Pinpoint the cell where the given text exists, returning its [x, y] midpoint coordinate. 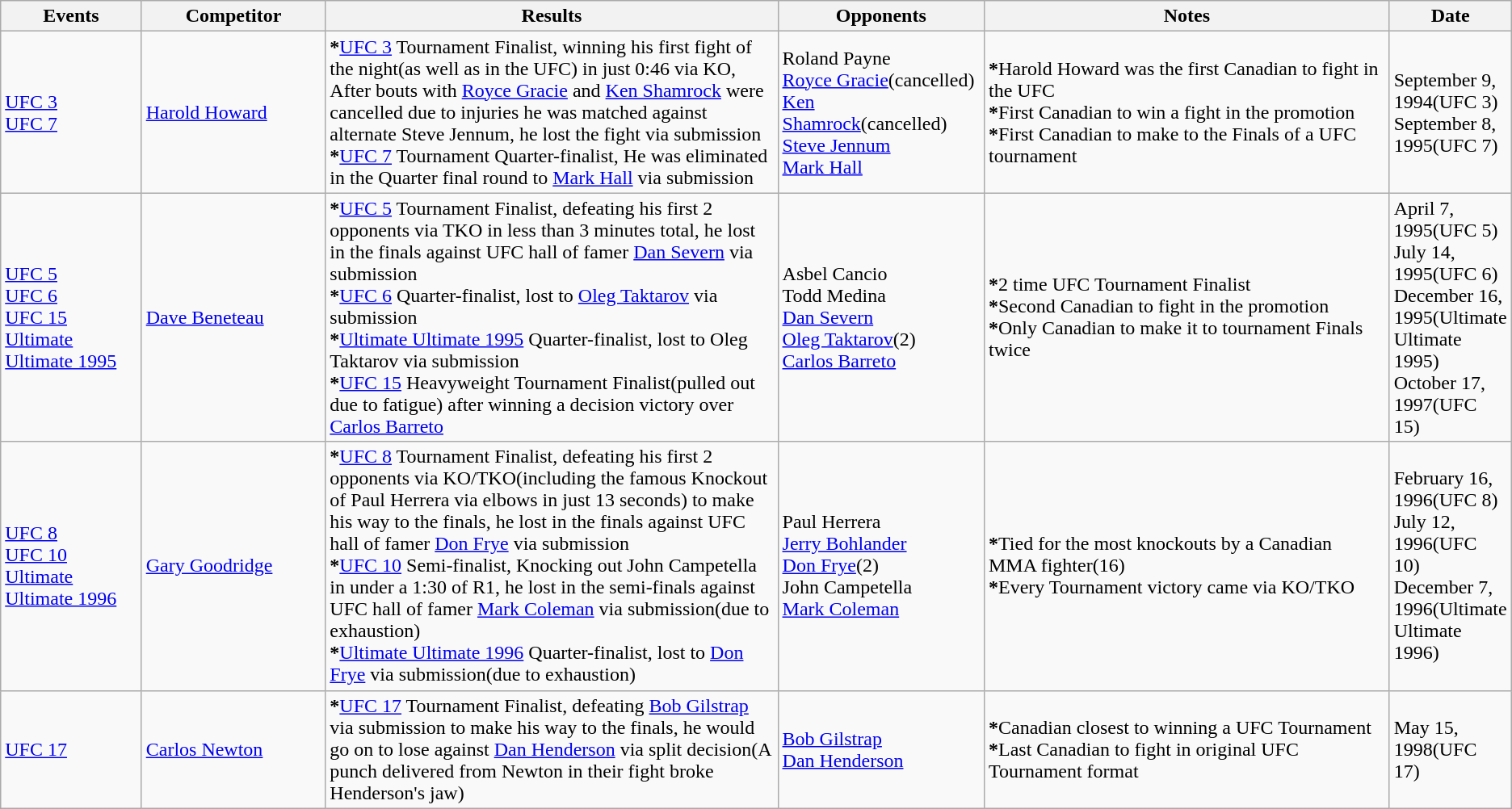
May 15, 1998(UFC 17) [1451, 749]
Asbel Cancio Todd Medina Dan Severn Oleg Taktarov(2) Carlos Barreto [880, 317]
UFC 5 UFC 6 UFC 15 Ultimate Ultimate 1995 [71, 317]
*Tied for the most knockouts by a Canadian MMA fighter(16) *Every Tournament victory came via KO/TKO [1186, 566]
Bob Gilstrap Dan Henderson [880, 749]
*Canadian closest to winning a UFC Tournament *Last Canadian to fight in original UFC Tournament format [1186, 749]
UFC 17 [71, 749]
Harold Howard [233, 112]
Gary Goodridge [233, 566]
UFC 8 UFC 10 Ultimate Ultimate 1996 [71, 566]
Competitor [233, 16]
Paul Herrera Jerry Bohlander Don Frye(2) John Campetella Mark Coleman [880, 566]
April 7, 1995(UFC 5) July 14, 1995(UFC 6) December 16, 1995(Ultimate Ultimate 1995) October 17, 1997(UFC 15) [1451, 317]
Events [71, 16]
Notes [1186, 16]
Date [1451, 16]
February 16, 1996(UFC 8) July 12, 1996(UFC 10) December 7, 1996(Ultimate Ultimate 1996) [1451, 566]
Dave Beneteau [233, 317]
Opponents [880, 16]
Results [552, 16]
UFC 3 UFC 7 [71, 112]
September 9, 1994(UFC 3) September 8, 1995(UFC 7) [1451, 112]
*2 time UFC Tournament Finalist *Second Canadian to fight in the promotion *Only Canadian to make it to tournament Finals twice [1186, 317]
Carlos Newton [233, 749]
Roland Payne Royce Gracie(cancelled) Ken Shamrock(cancelled) Steve Jennum Mark Hall [880, 112]
